Provide the (X, Y) coordinate of the cell's center where the given text is located.  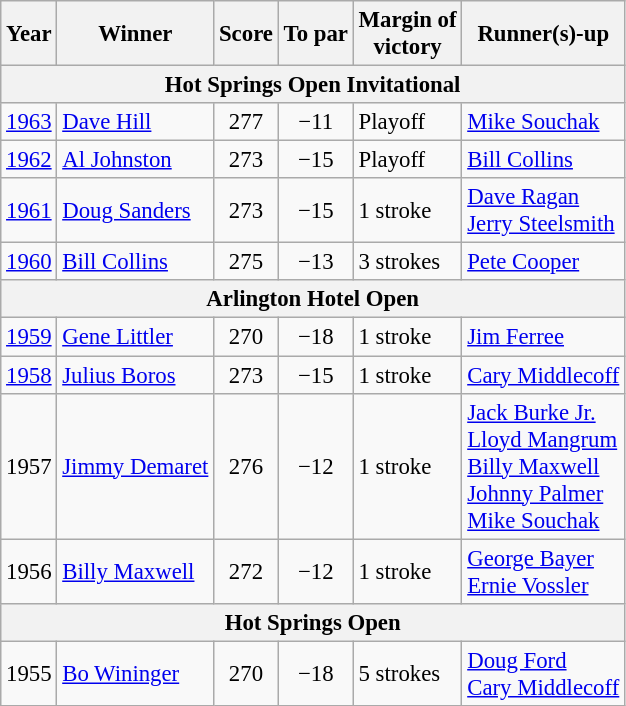
Al Johnston (136, 160)
1961 (29, 210)
1958 (29, 375)
1956 (29, 572)
Hot Springs Open Invitational (313, 85)
George Bayer Ernie Vossler (544, 572)
Doug Sanders (136, 210)
−13 (316, 262)
Jack Burke Jr. Lloyd Mangrum Billy Maxwell Johnny Palmer Mike Souchak (544, 466)
272 (246, 572)
Margin ofvictory (408, 34)
1959 (29, 337)
Hot Springs Open (313, 622)
1960 (29, 262)
277 (246, 122)
To par (316, 34)
Jim Ferree (544, 337)
1963 (29, 122)
5 strokes (408, 674)
Doug Ford Cary Middlecoff (544, 674)
Jimmy Demaret (136, 466)
1957 (29, 466)
1955 (29, 674)
−11 (316, 122)
Mike Souchak (544, 122)
Dave Ragan Jerry Steelsmith (544, 210)
Bo Wininger (136, 674)
1962 (29, 160)
3 strokes (408, 262)
Julius Boros (136, 375)
Winner (136, 34)
Dave Hill (136, 122)
Pete Cooper (544, 262)
Score (246, 34)
Arlington Hotel Open (313, 299)
Year (29, 34)
Billy Maxwell (136, 572)
Runner(s)-up (544, 34)
275 (246, 262)
Cary Middlecoff (544, 375)
276 (246, 466)
Gene Littler (136, 337)
